Return the (x, y) coordinate for the center point of the cell that contains the specified text.  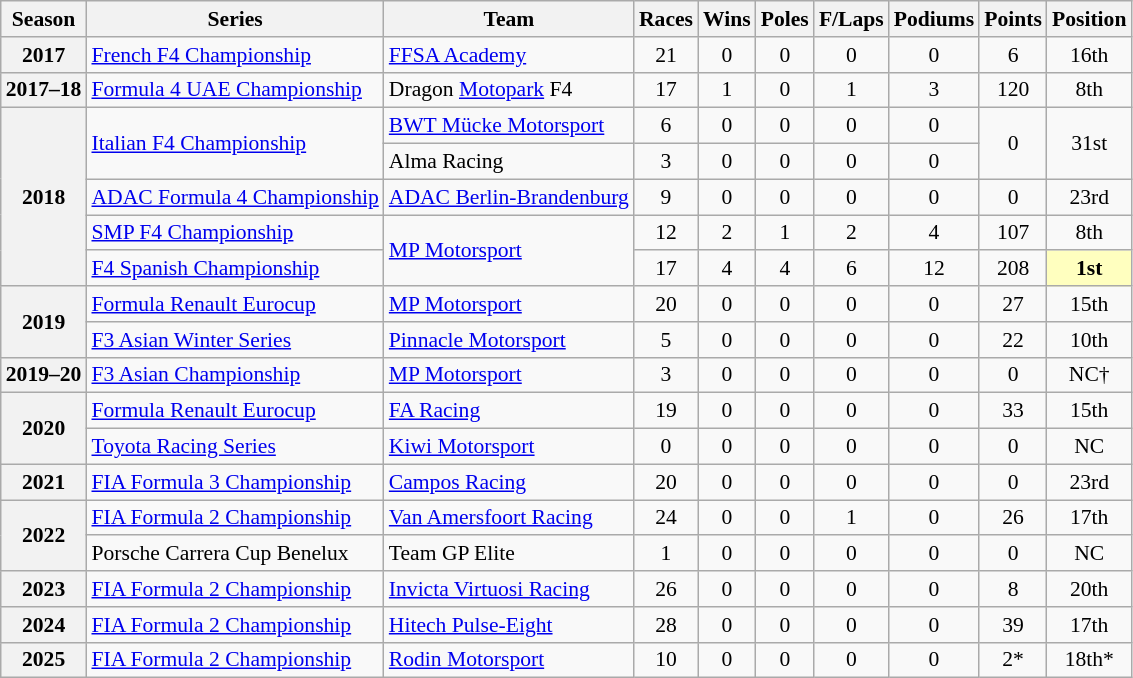
Formula 4 UAE Championship (234, 90)
Team (509, 19)
FIA Formula 3 Championship (234, 482)
Podiums (934, 19)
208 (1013, 269)
2019–20 (44, 375)
Porsche Carrera Cup Benelux (234, 554)
2020 (44, 428)
F3 Asian Championship (234, 375)
Poles (785, 19)
1st (1089, 269)
French F4 Championship (234, 55)
10th (1089, 340)
2017 (44, 55)
2019 (44, 322)
Toyota Racing Series (234, 447)
2017–18 (44, 90)
24 (666, 518)
Team GP Elite (509, 554)
Series (234, 19)
22 (1013, 340)
Italian F4 Championship (234, 144)
NC† (1089, 375)
27 (1013, 304)
18th* (1089, 660)
Wins (727, 19)
F4 Spanish Championship (234, 269)
Alma Racing (509, 162)
120 (1013, 90)
21 (666, 55)
FFSA Academy (509, 55)
2023 (44, 589)
107 (1013, 233)
20th (1089, 589)
F3 Asian Winter Series (234, 340)
Pinnacle Motorsport (509, 340)
Position (1089, 19)
39 (1013, 625)
16th (1089, 55)
Van Amersfoort Racing (509, 518)
2022 (44, 536)
2024 (44, 625)
33 (1013, 411)
10 (666, 660)
Rodin Motorsport (509, 660)
ADAC Formula 4 Championship (234, 197)
Points (1013, 19)
Campos Racing (509, 482)
2021 (44, 482)
31st (1089, 144)
8 (1013, 589)
Dragon Motopark F4 (509, 90)
Invicta Virtuosi Racing (509, 589)
ADAC Berlin-Brandenburg (509, 197)
Hitech Pulse-Eight (509, 625)
9 (666, 197)
SMP F4 Championship (234, 233)
Races (666, 19)
5 (666, 340)
BWT Mücke Motorsport (509, 126)
2* (1013, 660)
Season (44, 19)
28 (666, 625)
2025 (44, 660)
F/Laps (852, 19)
19 (666, 411)
Kiwi Motorsport (509, 447)
FA Racing (509, 411)
2018 (44, 197)
